From the cell containing the given text, extract its center point as (X, Y) coordinate. 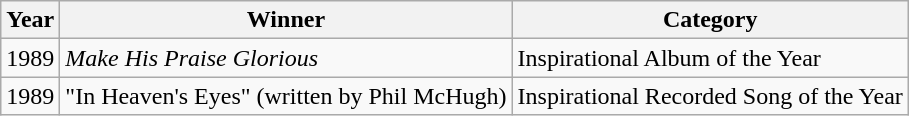
Category (710, 20)
Make His Praise Glorious (286, 58)
"In Heaven's Eyes" (written by Phil McHugh) (286, 96)
Year (30, 20)
Inspirational Recorded Song of the Year (710, 96)
Inspirational Album of the Year (710, 58)
Winner (286, 20)
